Find where the given text appears and provide that cell's center as (x, y) coordinate. 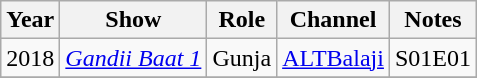
S01E01 (432, 58)
Gunja (242, 58)
Gandii Baat 1 (134, 58)
Show (134, 20)
Role (242, 20)
Year (30, 20)
Channel (334, 20)
Notes (432, 20)
2018 (30, 58)
ALTBalaji (334, 58)
